Return (X, Y) of the center of cell containing provided text 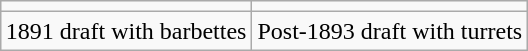
Post-1893 draft with turrets (390, 31)
1891 draft with barbettes (126, 31)
